Extract the [x, y] coordinate from the center of the cell holding the provided text.  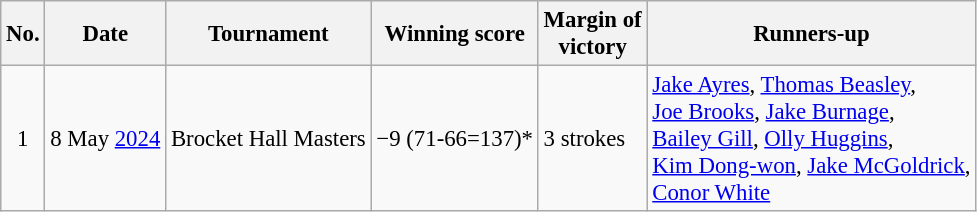
Margin ofvictory [592, 34]
−9 (71-66=137)* [454, 139]
Date [106, 34]
Tournament [268, 34]
3 strokes [592, 139]
Jake Ayres, Thomas Beasley, Joe Brooks, Jake Burnage, Bailey Gill, Olly Huggins, Kim Dong-won, Jake McGoldrick, Conor White [812, 139]
8 May 2024 [106, 139]
1 [23, 139]
Winning score [454, 34]
Brocket Hall Masters [268, 139]
No. [23, 34]
Runners-up [812, 34]
